Return [X, Y] of the center of cell containing provided text 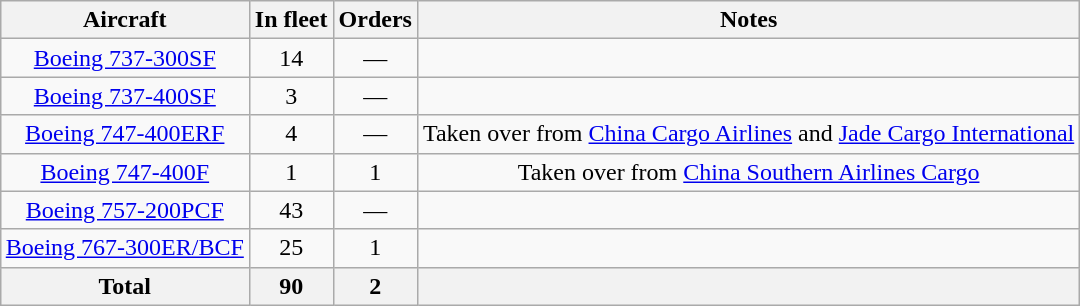
Orders [375, 20]
Boeing 747-400F [124, 172]
In fleet [291, 20]
2 [375, 286]
Boeing 767-300ER/BCF [124, 248]
43 [291, 210]
90 [291, 286]
Aircraft [124, 20]
Boeing 757-200PCF [124, 210]
Notes [748, 20]
25 [291, 248]
4 [291, 134]
Boeing 737-300SF [124, 58]
Total [124, 286]
Taken over from China Cargo Airlines and Jade Cargo International [748, 134]
Boeing 747-400ERF [124, 134]
Boeing 737-400SF [124, 96]
14 [291, 58]
3 [291, 96]
Taken over from China Southern Airlines Cargo [748, 172]
